From the cell containing the given text, extract its center point as (x, y) coordinate. 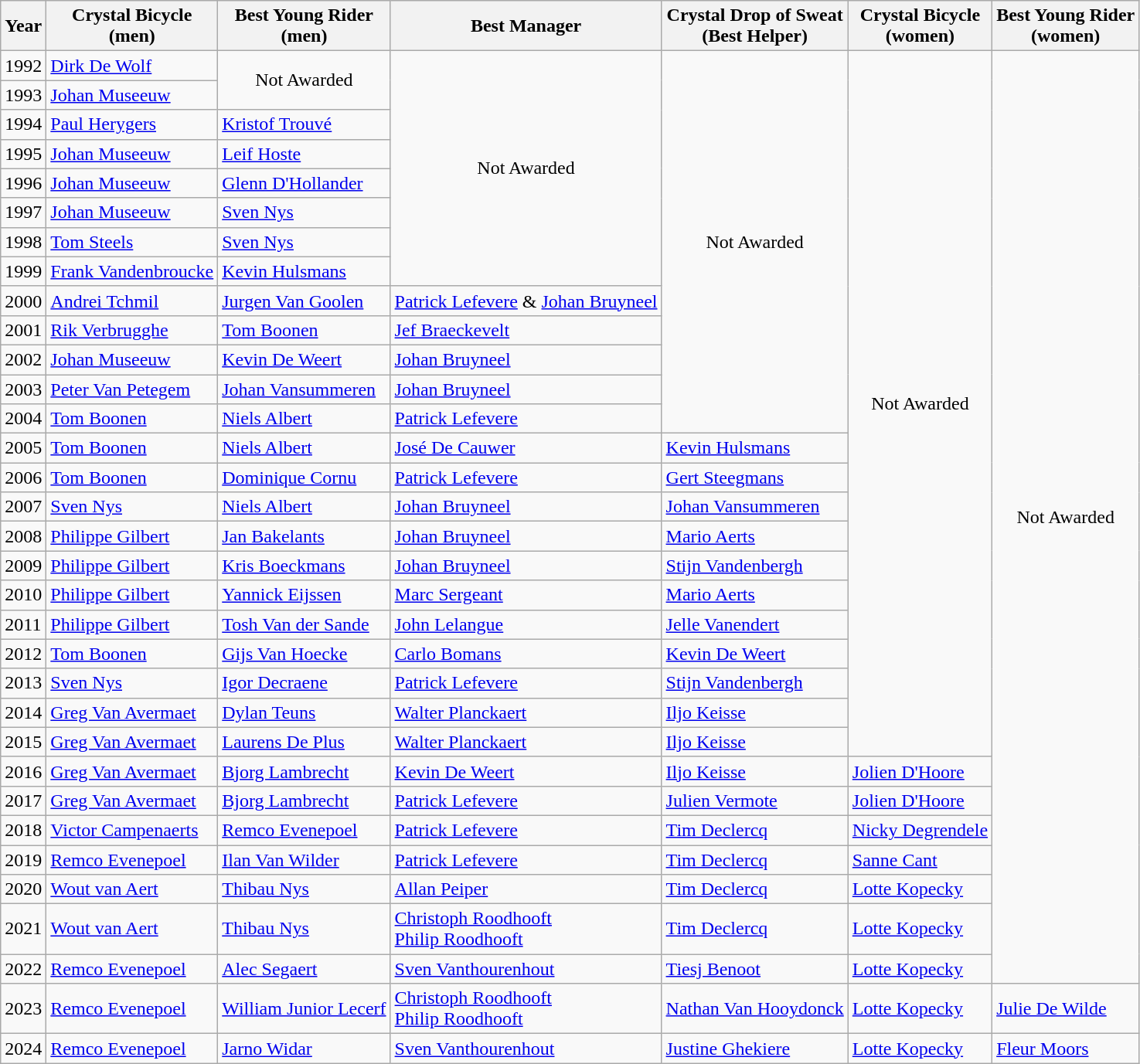
Dylan Teuns (305, 712)
Frank Vandenbroucke (132, 271)
Ilan Van Wilder (305, 860)
Andrei Tchmil (132, 301)
Best Manager (526, 26)
2003 (23, 389)
2020 (23, 889)
2018 (23, 830)
2010 (23, 595)
1995 (23, 154)
2001 (23, 330)
1997 (23, 212)
Crystal Drop of Sweat(Best Helper) (754, 26)
Julien Vermote (754, 801)
Tom Steels (132, 242)
2007 (23, 507)
2004 (23, 419)
Crystal Bicycle(men) (132, 26)
2016 (23, 771)
2005 (23, 448)
John Lelangue (526, 624)
Crystal Bicycle(women) (920, 26)
2000 (23, 301)
Dirk De Wolf (132, 66)
Jarno Widar (305, 1049)
Nicky Degrendele (920, 830)
2024 (23, 1049)
Leif Hoste (305, 154)
Igor Decraene (305, 683)
2022 (23, 969)
Best Young Rider(men) (305, 26)
Year (23, 26)
2009 (23, 566)
Julie De Wilde (1066, 1009)
1996 (23, 183)
Nathan Van Hooydonck (754, 1009)
1999 (23, 271)
William Junior Lecerf (305, 1009)
Fleur Moors (1066, 1049)
Patrick Lefevere & Johan Bruyneel (526, 301)
Tiesj Benoot (754, 969)
Kris Boeckmans (305, 566)
2013 (23, 683)
2011 (23, 624)
2002 (23, 359)
2012 (23, 654)
Best Young Rider(women) (1066, 26)
Justine Ghekiere (754, 1049)
Carlo Bomans (526, 654)
Gijs Van Hoecke (305, 654)
1993 (23, 95)
Tosh Van der Sande (305, 624)
Peter Van Petegem (132, 389)
2014 (23, 712)
José De Cauwer (526, 448)
Jan Bakelants (305, 536)
Paul Herygers (132, 124)
Alec Segaert (305, 969)
1998 (23, 242)
2008 (23, 536)
2019 (23, 860)
2023 (23, 1009)
1994 (23, 124)
Glenn D'Hollander (305, 183)
Allan Peiper (526, 889)
Jurgen Van Goolen (305, 301)
Rik Verbrugghe (132, 330)
Marc Sergeant (526, 595)
2015 (23, 742)
Dominique Cornu (305, 478)
Gert Steegmans (754, 478)
2006 (23, 478)
Kristof Trouvé (305, 124)
1992 (23, 66)
Yannick Eijssen (305, 595)
Jelle Vanendert (754, 624)
2017 (23, 801)
2021 (23, 929)
Jef Braeckevelt (526, 330)
Victor Campenaerts (132, 830)
Laurens De Plus (305, 742)
Sanne Cant (920, 860)
